Locate the cell with the specified text and output its [X, Y] center coordinate. 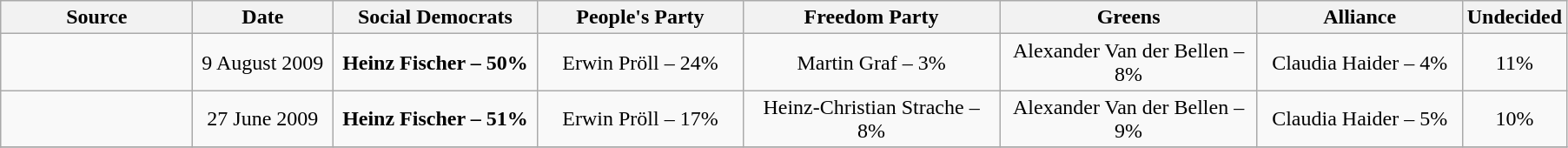
Undecided [1514, 17]
11% [1514, 63]
Social Democrats [435, 17]
9 August 2009 [262, 63]
Freedom Party [871, 17]
10% [1514, 118]
Heinz Fischer – 50% [435, 63]
Date [262, 17]
Alexander Van der Bellen – 8% [1128, 63]
Heinz Fischer – 51% [435, 118]
27 June 2009 [262, 118]
Erwin Pröll – 24% [640, 63]
Heinz-Christian Strache – 8% [871, 118]
Claudia Haider – 4% [1360, 63]
Martin Graf – 3% [871, 63]
Alliance [1360, 17]
Claudia Haider – 5% [1360, 118]
People's Party [640, 17]
Erwin Pröll – 17% [640, 118]
Alexander Van der Bellen – 9% [1128, 118]
Greens [1128, 17]
Source [97, 17]
